Determine the (x, y) coordinate at the center of the cell enclosing the given text.  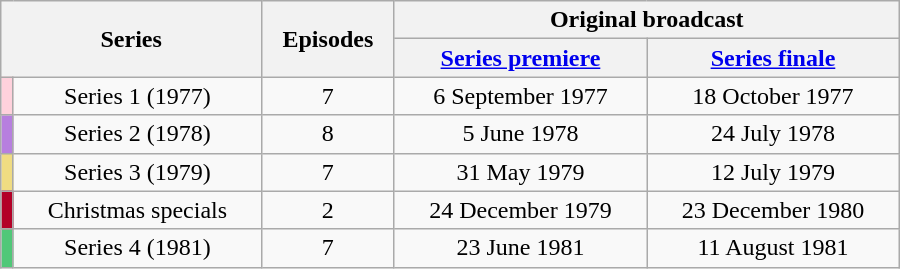
Series (132, 39)
31 May 1979 (520, 172)
Episodes (328, 39)
5 June 1978 (520, 134)
11 August 1981 (774, 248)
Original broadcast (646, 20)
Series 1 (1977) (137, 96)
24 July 1978 (774, 134)
8 (328, 134)
12 July 1979 (774, 172)
2 (328, 210)
6 September 1977 (520, 96)
Series 3 (1979) (137, 172)
23 December 1980 (774, 210)
Series finale (774, 58)
24 December 1979 (520, 210)
Series premiere (520, 58)
23 June 1981 (520, 248)
Christmas specials (137, 210)
Series 2 (1978) (137, 134)
Series 4 (1981) (137, 248)
18 October 1977 (774, 96)
